Return the [X, Y] coordinate for the center point of the cell that contains the specified text.  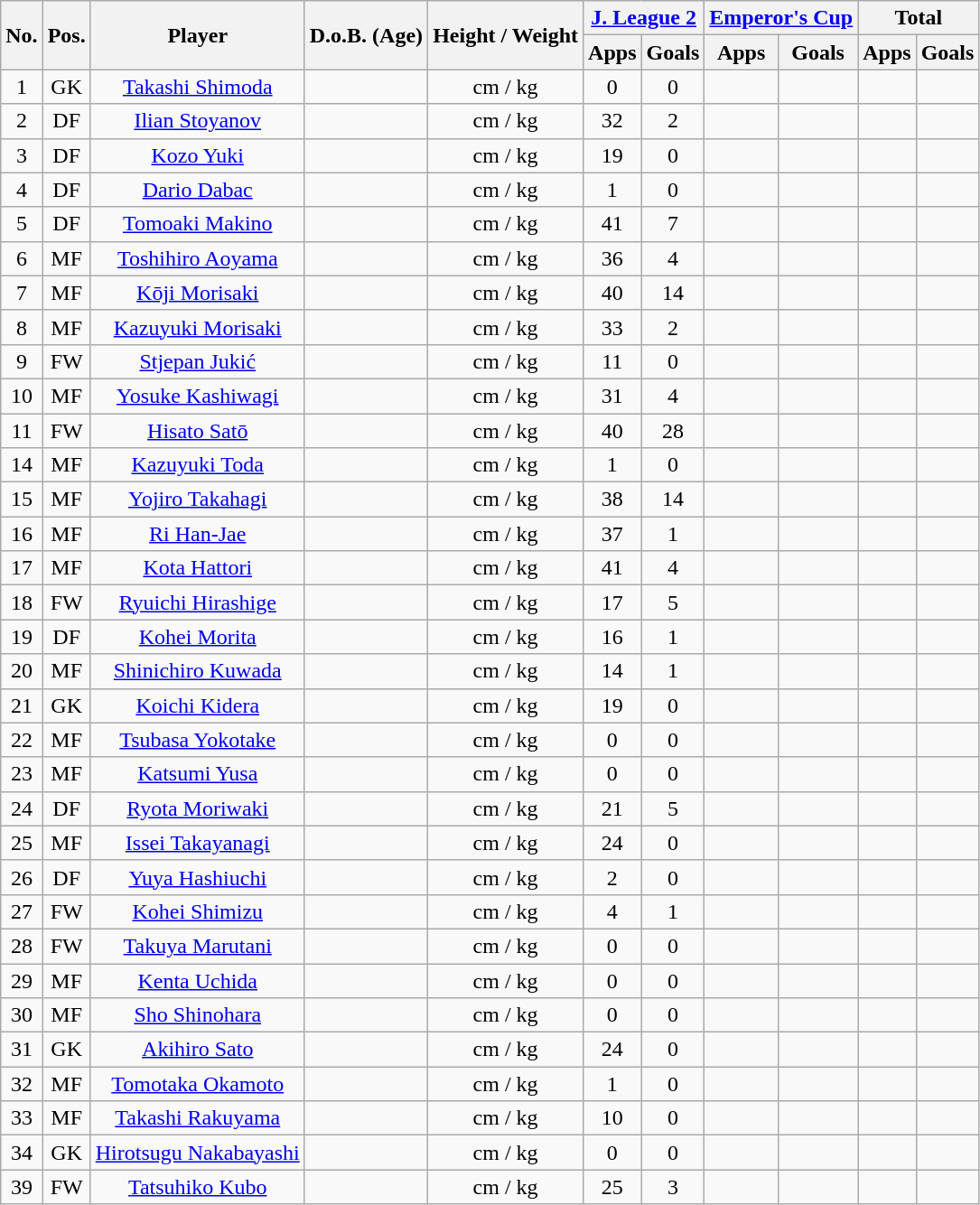
36 [612, 258]
D.o.B. (Age) [366, 35]
Kōji Morisaki [197, 293]
Hisato Satō [197, 431]
Takashi Rakuyama [197, 1118]
Ryuichi Hirashige [197, 602]
8 [22, 327]
15 [22, 500]
20 [22, 671]
37 [612, 534]
Toshihiro Aoyama [197, 258]
J. League 2 [644, 18]
Katsumi Yusa [197, 774]
Player [197, 35]
Kenta Uchida [197, 980]
Kohei Morita [197, 637]
18 [22, 602]
Koichi Kidera [197, 705]
Ryota Moriwaki [197, 808]
Stjepan Jukić [197, 361]
Dario Dabac [197, 190]
27 [22, 911]
Yojiro Takahagi [197, 500]
Yuya Hashiuchi [197, 877]
Tomotaka Okamoto [197, 1084]
Pos. [67, 35]
Total [919, 18]
Issei Takayanagi [197, 843]
Kota Hattori [197, 568]
Tomoaki Makino [197, 224]
Yosuke Kashiwagi [197, 396]
Kazuyuki Morisaki [197, 327]
6 [22, 258]
Hirotsugu Nakabayashi [197, 1153]
29 [22, 980]
Kozo Yuki [197, 155]
Ilian Stoyanov [197, 121]
Emperor's Cup [781, 18]
Akihiro Sato [197, 1050]
38 [612, 500]
39 [22, 1187]
9 [22, 361]
Kazuyuki Toda [197, 465]
Sho Shinohara [197, 1015]
Tsubasa Yokotake [197, 740]
Takashi Shimoda [197, 87]
Height / Weight [506, 35]
Shinichiro Kuwada [197, 671]
Tatsuhiko Kubo [197, 1187]
Takuya Marutani [197, 946]
26 [22, 877]
34 [22, 1153]
23 [22, 774]
22 [22, 740]
30 [22, 1015]
Ri Han-Jae [197, 534]
No. [22, 35]
Kohei Shimizu [197, 911]
